Output the (X, Y) coordinate of the center of the cell containing the given text.  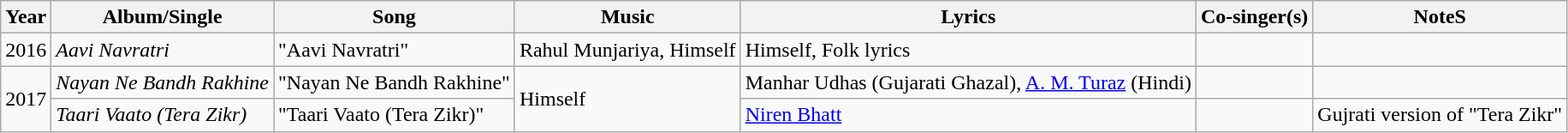
NoteS (1440, 17)
Nayan Ne Bandh Rakhine (163, 82)
Rahul Munjariya, Himself (627, 50)
Year (26, 17)
"Taari Vaato (Tera Zikr)" (395, 115)
Manhar Udhas (Gujarati Ghazal), A. M. Turaz (Hindi) (968, 82)
Aavi Navratri (163, 50)
Lyrics (968, 17)
Co-singer(s) (1254, 17)
Himself, Folk lyrics (968, 50)
"Nayan Ne Bandh Rakhine" (395, 82)
Gujrati version of "Tera Zikr" (1440, 115)
Niren Bhatt (968, 115)
Song (395, 17)
Music (627, 17)
2016 (26, 50)
Taari Vaato (Tera Zikr) (163, 115)
Album/Single (163, 17)
2017 (26, 99)
"Aavi Navratri" (395, 50)
Himself (627, 99)
